Scan for the cell matching the given text and deliver its [x, y] coordinate at center. 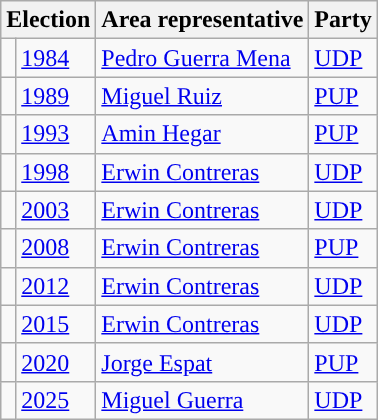
Area representative [202, 20]
Jorge Espat [202, 362]
2008 [56, 248]
1989 [56, 96]
1998 [56, 172]
Amin Hegar [202, 134]
2003 [56, 210]
2020 [56, 362]
1993 [56, 134]
2015 [56, 324]
Miguel Guerra [202, 400]
1984 [56, 58]
Party [343, 20]
Miguel Ruiz [202, 96]
Pedro Guerra Mena [202, 58]
2012 [56, 286]
2025 [56, 400]
Election [48, 20]
